For the text-containing cell, return its midpoint in [X, Y] coordinate format. 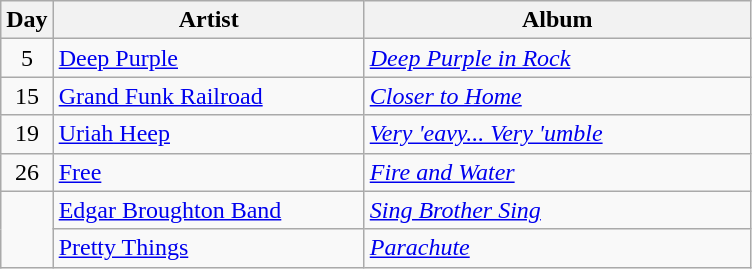
Deep Purple in Rock [557, 58]
Closer to Home [557, 96]
Sing Brother Sing [557, 210]
Very 'eavy... Very 'umble [557, 134]
15 [27, 96]
Artist [208, 20]
26 [27, 172]
5 [27, 58]
Day [27, 20]
Fire and Water [557, 172]
Parachute [557, 248]
Edgar Broughton Band [208, 210]
Album [557, 20]
Free [208, 172]
Uriah Heep [208, 134]
19 [27, 134]
Deep Purple [208, 58]
Grand Funk Railroad [208, 96]
Pretty Things [208, 248]
